Provide the (x, y) coordinate of the cell's center where the given text is located.  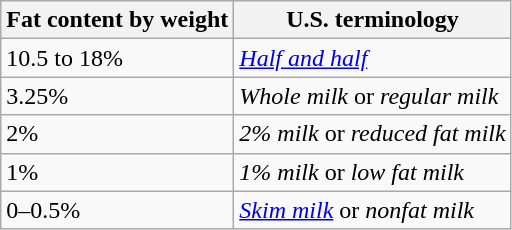
Half and half (372, 58)
3.25% (118, 96)
0–0.5% (118, 210)
2% milk or reduced fat milk (372, 134)
2% (118, 134)
Whole milk or regular milk (372, 96)
10.5 to 18% (118, 58)
U.S. terminology (372, 20)
Skim milk or nonfat milk (372, 210)
1% milk or low fat milk (372, 172)
1% (118, 172)
Fat content by weight (118, 20)
